Return the (X, Y) coordinate for the center point of the cell that contains the specified text.  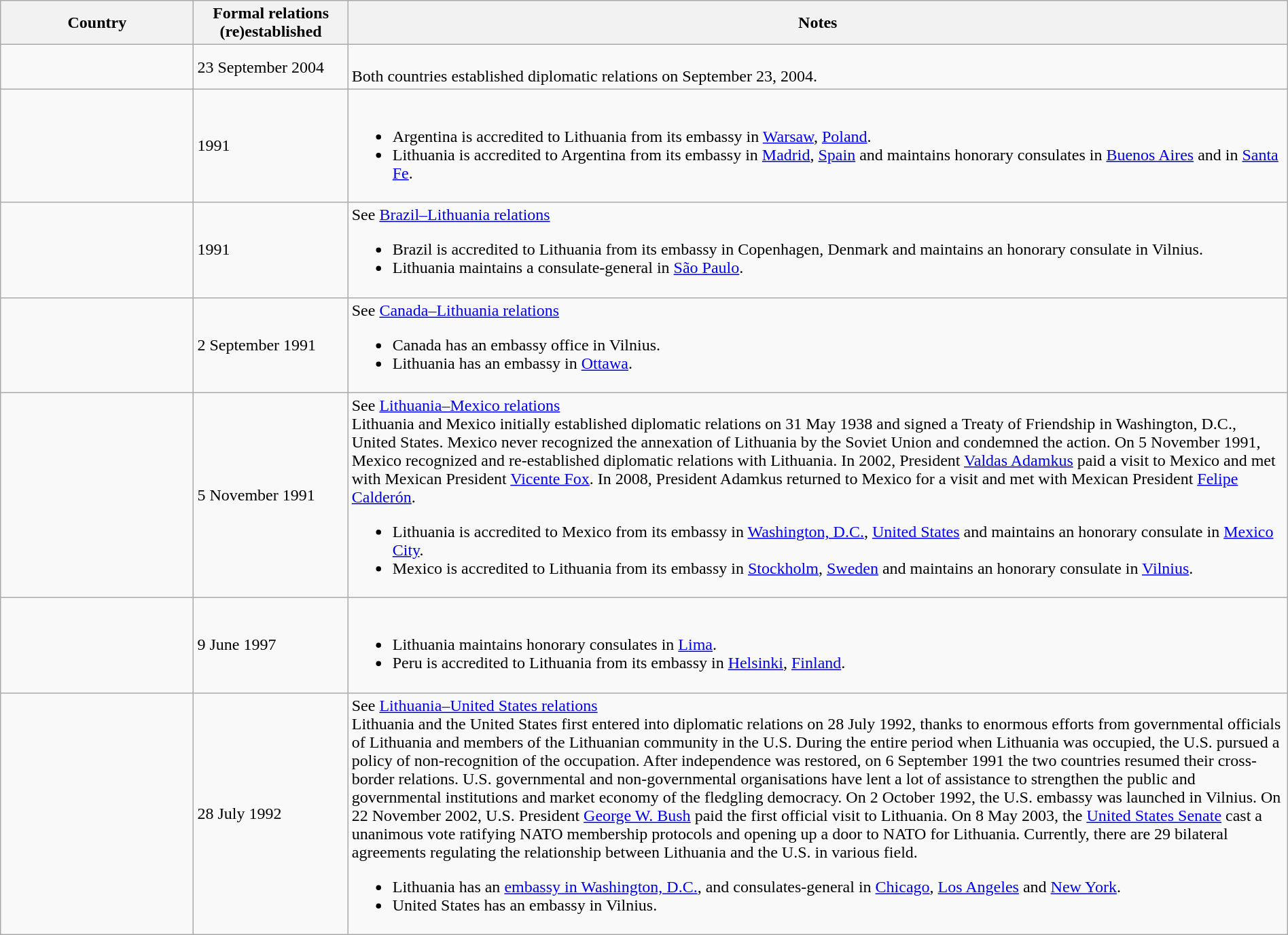
Formal relations (re)established (270, 23)
28 July 1992 (270, 813)
9 June 1997 (270, 645)
5 November 1991 (270, 495)
23 September 2004 (270, 67)
2 September 1991 (270, 345)
Lithuania maintains honorary consulates in Lima.Peru is accredited to Lithuania from its embassy in Helsinki, Finland. (818, 645)
See Canada–Lithuania relationsCanada has an embassy office in Vilnius.Lithuania has an embassy in Ottawa. (818, 345)
Country (97, 23)
Notes (818, 23)
Both countries established diplomatic relations on September 23, 2004. (818, 67)
